Capture the cell that displays the provided text and extract its (x, y) central coordinate. 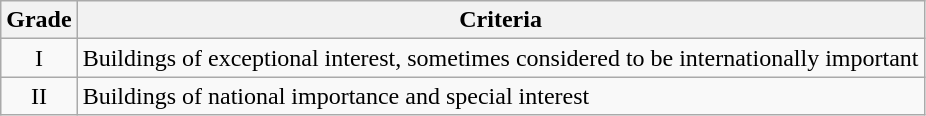
Buildings of national importance and special interest (500, 96)
Grade (39, 20)
Buildings of exceptional interest, sometimes considered to be internationally important (500, 58)
I (39, 58)
Criteria (500, 20)
II (39, 96)
